From the cell containing the given text, extract its center point as (x, y) coordinate. 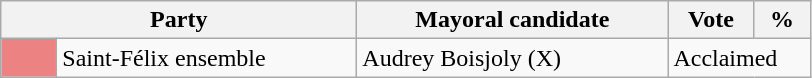
Saint-Félix ensemble (207, 58)
% (782, 20)
Vote (711, 20)
Audrey Boisjoly (X) (512, 58)
Mayoral candidate (512, 20)
Acclaimed (739, 58)
Party (179, 20)
